Return [x, y] of the center of cell containing provided text 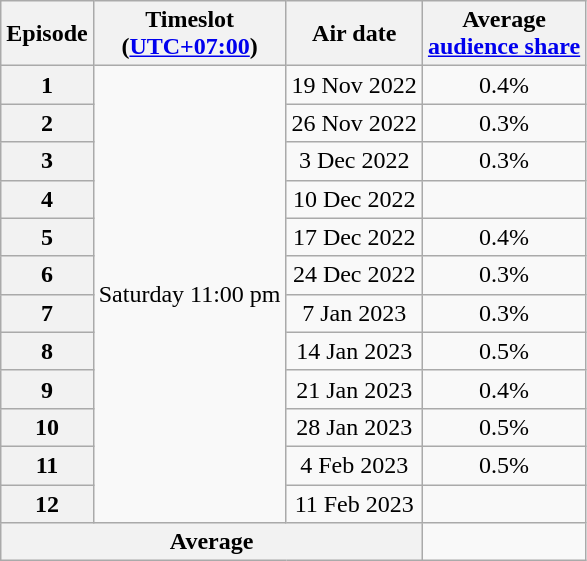
10 Dec 2022 [354, 199]
10 [47, 427]
19 Nov 2022 [354, 85]
3 [47, 161]
6 [47, 275]
3 Dec 2022 [354, 161]
26 Nov 2022 [354, 123]
Averageaudience share [504, 34]
24 Dec 2022 [354, 275]
8 [47, 351]
7 Jan 2023 [354, 313]
Episode [47, 34]
17 Dec 2022 [354, 237]
28 Jan 2023 [354, 427]
21 Jan 2023 [354, 389]
14 Jan 2023 [354, 351]
Timeslot(UTC+07:00) [190, 34]
5 [47, 237]
4 Feb 2023 [354, 465]
Saturday 11:00 pm [190, 294]
11 [47, 465]
9 [47, 389]
12 [47, 503]
4 [47, 199]
1 [47, 85]
Average [212, 542]
2 [47, 123]
11 Feb 2023 [354, 503]
Air date [354, 34]
7 [47, 313]
